Determine the [x, y] coordinate at the center of the cell enclosing the given text.  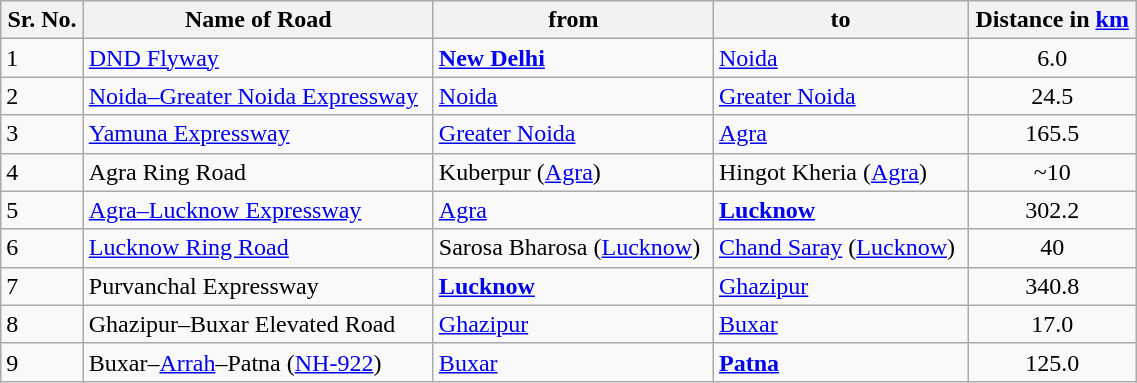
~10 [1052, 172]
Name of Road [258, 20]
9 [42, 362]
5 [42, 210]
302.2 [1052, 210]
Chand Saray (Lucknow) [841, 248]
Hingot Kheria (Agra) [841, 172]
Kuberpur (Agra) [573, 172]
17.0 [1052, 324]
DND Flyway [258, 58]
24.5 [1052, 96]
Distance in km [1052, 20]
Noida–Greater Noida Expressway [258, 96]
1 [42, 58]
Purvanchal Expressway [258, 286]
New Delhi [573, 58]
340.8 [1052, 286]
from [573, 20]
4 [42, 172]
Patna [841, 362]
Buxar–Arrah–Patna (NH-922) [258, 362]
Agra–Lucknow Expressway [258, 210]
Sarosa Bharosa (Lucknow) [573, 248]
6 [42, 248]
6.0 [1052, 58]
8 [42, 324]
Agra Ring Road [258, 172]
125.0 [1052, 362]
to [841, 20]
Yamuna Expressway [258, 134]
2 [42, 96]
165.5 [1052, 134]
Ghazipur–Buxar Elevated Road [258, 324]
3 [42, 134]
Lucknow Ring Road [258, 248]
7 [42, 286]
Sr. No. [42, 20]
40 [1052, 248]
